Locate the cell with the specified text and output its (X, Y) center coordinate. 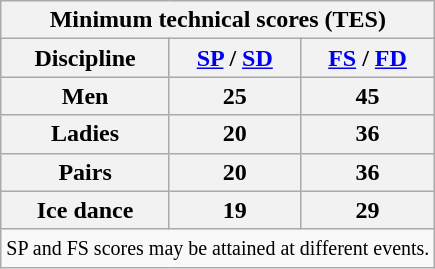
Ladies (86, 134)
Pairs (86, 172)
Men (86, 96)
19 (234, 210)
Discipline (86, 58)
SP and FS scores may be attained at different events. (218, 248)
45 (368, 96)
29 (368, 210)
Minimum technical scores (TES) (218, 20)
Ice dance (86, 210)
SP / SD (234, 58)
25 (234, 96)
FS / FD (368, 58)
